Detect which cell encompasses the target text, then output its [x, y] center coordinate. 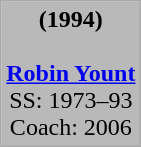
(1994)Robin YountSS: 1973–93Coach: 2006 [71, 74]
